From the cell containing the given text, extract its center point as [X, Y] coordinate. 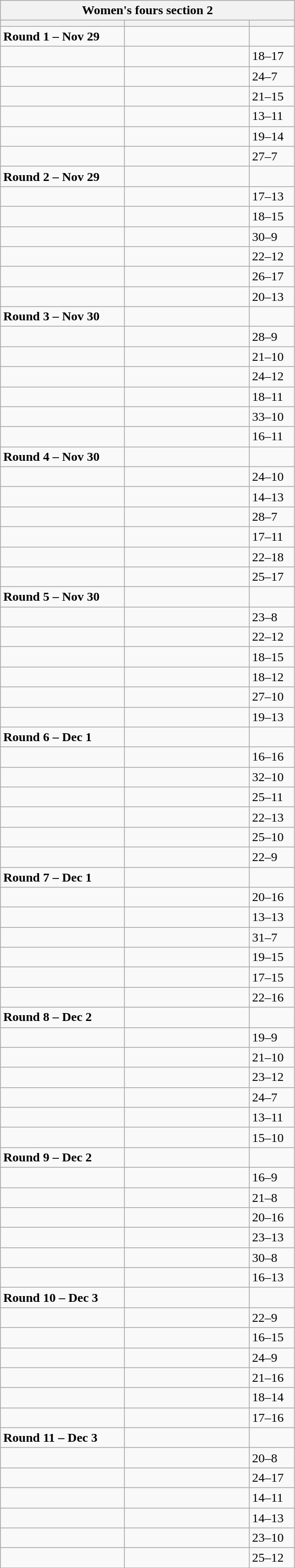
25–17 [272, 577]
26–17 [272, 277]
22–16 [272, 997]
23–13 [272, 1238]
20–13 [272, 297]
Round 10 – Dec 3 [63, 1298]
Round 8 – Dec 2 [63, 1017]
24–12 [272, 377]
32–10 [272, 777]
28–7 [272, 517]
28–9 [272, 337]
18–14 [272, 1398]
15–10 [272, 1137]
17–13 [272, 196]
Round 6 – Dec 1 [63, 737]
16–11 [272, 437]
Round 4 – Nov 30 [63, 457]
16–15 [272, 1338]
22–18 [272, 557]
Round 3 – Nov 30 [63, 317]
Round 5 – Nov 30 [63, 597]
25–11 [272, 797]
Round 9 – Dec 2 [63, 1157]
23–8 [272, 617]
14–11 [272, 1498]
Round 2 – Nov 29 [63, 176]
21–16 [272, 1378]
13–13 [272, 917]
18–12 [272, 677]
24–17 [272, 1478]
20–8 [272, 1458]
Round 7 – Dec 1 [63, 877]
21–8 [272, 1198]
16–16 [272, 757]
17–11 [272, 537]
19–14 [272, 136]
16–9 [272, 1177]
23–12 [272, 1077]
31–7 [272, 937]
19–9 [272, 1037]
18–11 [272, 397]
23–10 [272, 1538]
17–15 [272, 977]
25–12 [272, 1558]
19–13 [272, 717]
18–17 [272, 56]
22–13 [272, 817]
24–10 [272, 477]
Round 11 – Dec 3 [63, 1438]
Women's fours section 2 [147, 11]
25–10 [272, 837]
27–10 [272, 697]
Round 1 – Nov 29 [63, 36]
30–9 [272, 236]
17–16 [272, 1418]
21–15 [272, 96]
33–10 [272, 417]
24–9 [272, 1358]
30–8 [272, 1258]
19–15 [272, 957]
27–7 [272, 156]
16–13 [272, 1278]
